Find where the given text appears and provide that cell's center as (X, Y) coordinate. 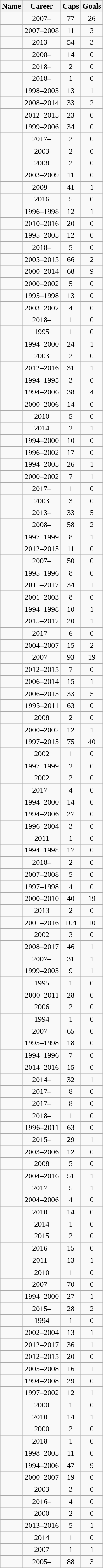
1995–1996 (42, 573)
2006–2013 (42, 693)
2012–2017 (42, 1345)
2006 (42, 1007)
2004–2016 (42, 1176)
2015 (42, 1236)
2001–2003 (42, 597)
2004–2006 (42, 1200)
1996–2011 (42, 1128)
24 (71, 344)
50 (71, 561)
2013 (42, 910)
36 (71, 1345)
58 (71, 525)
68 (71, 271)
2010–2016 (42, 223)
1994–1995 (42, 380)
1996–2002 (42, 452)
2014–2016 (42, 1067)
23 (71, 115)
1995–2011 (42, 705)
65 (71, 1031)
2008–2017 (42, 947)
2002–2004 (42, 1333)
1999–2003 (42, 971)
2000–2007 (42, 1477)
2014– (42, 1079)
1998–2005 (42, 1453)
1998–2003 (42, 91)
75 (71, 742)
2000–2011 (42, 995)
1999–2006 (42, 127)
1995–2005 (42, 235)
104 (71, 923)
2015–2017 (42, 621)
6 (71, 633)
2004–2007 (42, 645)
2000–2006 (42, 404)
2008–2014 (42, 103)
2007 (42, 1550)
38 (71, 392)
2005–2015 (42, 259)
18 (71, 1043)
2006–2014 (42, 681)
2013–2016 (42, 1526)
1997–2015 (42, 742)
Name (11, 6)
46 (71, 947)
32 (71, 1079)
2005– (42, 1562)
2001–2016 (42, 923)
2003–2006 (42, 1152)
66 (71, 259)
1994–2008 (42, 1381)
2005–2008 (42, 1369)
Caps (71, 6)
2003–2007 (42, 308)
1994–1996 (42, 1055)
2016 (42, 199)
2000–2014 (42, 271)
1997–1998 (42, 886)
1996–1998 (42, 211)
Career (42, 6)
16 (71, 1369)
2011– (42, 1260)
70 (71, 1284)
41 (71, 187)
2011 (42, 838)
2009– (42, 187)
88 (71, 1562)
77 (71, 18)
51 (71, 1176)
54 (71, 42)
1994–2005 (42, 464)
1996–2004 (42, 826)
93 (71, 657)
2000–2010 (42, 898)
2011–2017 (42, 585)
2012–2016 (42, 368)
2003–2009 (42, 175)
1997–2002 (42, 1393)
Goals (92, 6)
47 (71, 1465)
